Return [X, Y] of the center of cell containing provided text 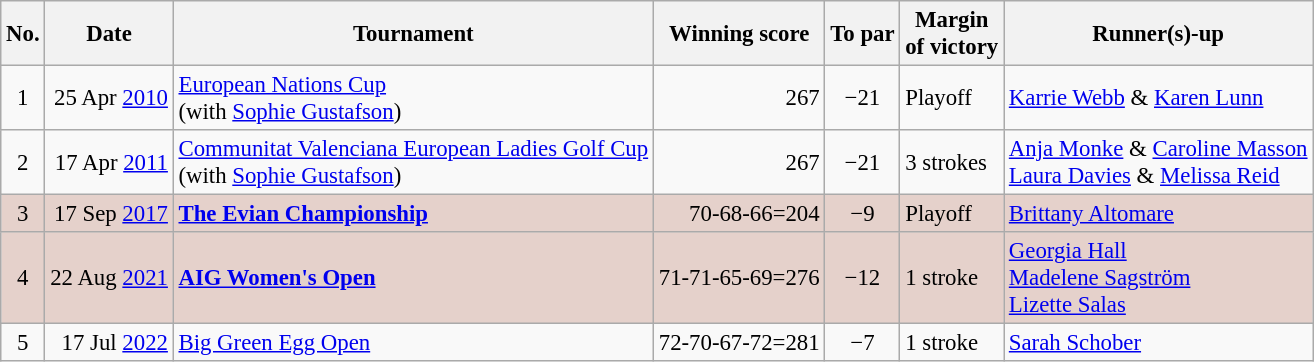
Marginof victory [952, 34]
3 strokes [952, 162]
Big Green Egg Open [413, 343]
1 [23, 98]
Runner(s)-up [1158, 34]
Winning score [739, 34]
Brittany Altomare [1158, 214]
17 Apr 2011 [109, 162]
Date [109, 34]
71-71-65-69=276 [739, 278]
−9 [862, 214]
Tournament [413, 34]
To par [862, 34]
72-70-67-72=281 [739, 343]
Communitat Valenciana European Ladies Golf Cup(with Sophie Gustafson) [413, 162]
5 [23, 343]
4 [23, 278]
AIG Women's Open [413, 278]
70-68-66=204 [739, 214]
Anja Monke & Caroline Masson Laura Davies & Melissa Reid [1158, 162]
17 Jul 2022 [109, 343]
2 [23, 162]
−7 [862, 343]
Karrie Webb & Karen Lunn [1158, 98]
The Evian Championship [413, 214]
European Nations Cup(with Sophie Gustafson) [413, 98]
No. [23, 34]
Sarah Schober [1158, 343]
25 Apr 2010 [109, 98]
3 [23, 214]
−12 [862, 278]
17 Sep 2017 [109, 214]
22 Aug 2021 [109, 278]
Georgia Hall Madelene Sagström Lizette Salas [1158, 278]
